Scan for the cell matching the given text and deliver its (x, y) coordinate at center. 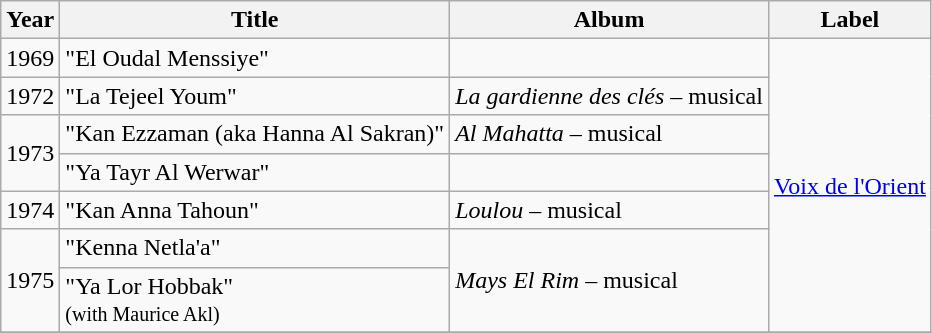
"Kenna Netla'a" (255, 248)
Label (850, 20)
"El Oudal Menssiye" (255, 58)
La gardienne des clés – musical (610, 96)
1973 (30, 153)
Year (30, 20)
1969 (30, 58)
"Ya Lor Hobbak"(with Maurice Akl) (255, 300)
1972 (30, 96)
Title (255, 20)
"Kan Ezzaman (aka Hanna Al Sakran)" (255, 134)
Al Mahatta – musical (610, 134)
Loulou – musical (610, 210)
Album (610, 20)
"La Tejeel Youm" (255, 96)
1975 (30, 280)
"Ya Tayr Al Werwar" (255, 172)
Mays El Rim – musical (610, 280)
Voix de l'Orient (850, 186)
"Kan Anna Tahoun" (255, 210)
1974 (30, 210)
